Locate the cell with the specified text and output its [x, y] center coordinate. 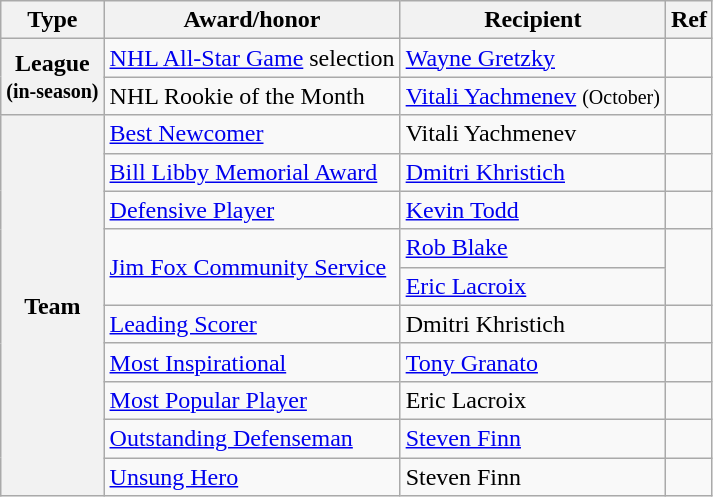
Leading Scorer [252, 324]
Ref [688, 20]
Tony Granato [532, 362]
Most Inspirational [252, 362]
NHL Rookie of the Month [252, 96]
Defensive Player [252, 210]
Type [52, 20]
Kevin Todd [532, 210]
Outstanding Defenseman [252, 438]
Award/honor [252, 20]
Unsung Hero [252, 477]
Vitali Yachmenev (October) [532, 96]
Vitali Yachmenev [532, 134]
Wayne Gretzky [532, 58]
Bill Libby Memorial Award [252, 172]
Rob Blake [532, 248]
Team [52, 306]
Recipient [532, 20]
League(in-season) [52, 77]
Most Popular Player [252, 400]
Best Newcomer [252, 134]
Jim Fox Community Service [252, 267]
NHL All-Star Game selection [252, 58]
